Scan for the cell matching the given text and deliver its (X, Y) coordinate at center. 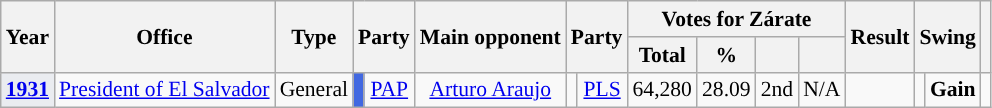
64,280 (662, 90)
2nd (778, 90)
PAP (390, 90)
President of El Salvador (164, 90)
% (726, 55)
Office (164, 36)
Main opponent (490, 36)
PLS (602, 90)
1931 (28, 90)
Votes for Zárate (736, 19)
Total (662, 55)
N/A (822, 90)
General (314, 90)
Type (314, 36)
Result (880, 36)
28.09 (726, 90)
Year (28, 36)
Arturo Araujo (490, 90)
Swing (948, 36)
Gain (953, 90)
